Scan for the cell matching the given text and deliver its (x, y) coordinate at center. 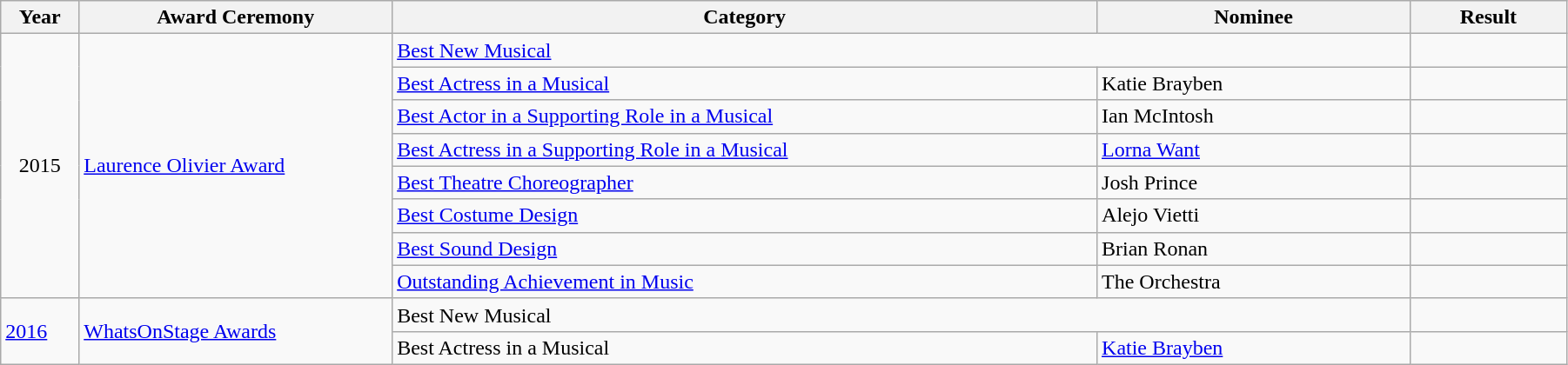
Best Costume Design (745, 216)
2015 (40, 166)
WhatsOnStage Awards (236, 331)
Year (40, 17)
Best Sound Design (745, 249)
Josh Prince (1254, 182)
Result (1488, 17)
Outstanding Achievement in Music (745, 282)
Brian Ronan (1254, 249)
Category (745, 17)
Award Ceremony (236, 17)
Best Theatre Choreographer (745, 182)
Nominee (1254, 17)
Alejo Vietti (1254, 216)
Best Actress in a Supporting Role in a Musical (745, 149)
Lorna Want (1254, 149)
Laurence Olivier Award (236, 166)
Ian McIntosh (1254, 116)
2016 (40, 331)
Best Actor in a Supporting Role in a Musical (745, 116)
The Orchestra (1254, 282)
